Provide the (x, y) coordinate of the cell's center where the given text is located.  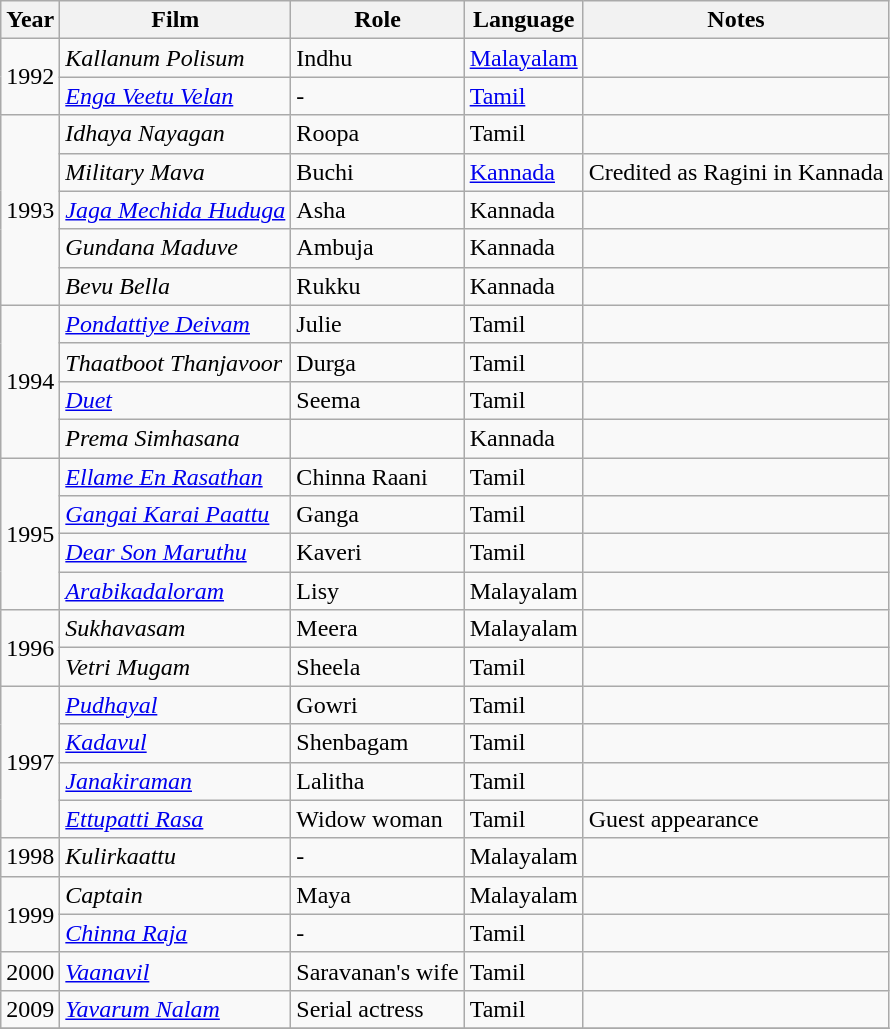
Notes (736, 20)
Kulirkaattu (176, 857)
1998 (30, 857)
Dear Son Maruthu (176, 553)
1997 (30, 762)
Meera (378, 629)
Serial actress (378, 1009)
Ganga (378, 515)
Rukku (378, 286)
Enga Veetu Velan (176, 96)
1996 (30, 648)
1993 (30, 210)
Vaanavil (176, 971)
Kallanum Polisum (176, 58)
Captain (176, 895)
Indhu (378, 58)
Yavarum Nalam (176, 1009)
Widow woman (378, 819)
1999 (30, 914)
Ettupatti Rasa (176, 819)
Roopa (378, 134)
Shenbagam (378, 743)
Asha (378, 210)
1995 (30, 534)
Duet (176, 400)
Film (176, 20)
Thaatboot Thanjavoor (176, 362)
Military Mava (176, 172)
Sheela (378, 667)
Gangai Karai Paattu (176, 515)
Pudhayal (176, 705)
Kaveri (378, 553)
Ambuja (378, 248)
Gundana Maduve (176, 248)
Seema (378, 400)
Durga (378, 362)
Julie (378, 324)
Pondattiye Deivam (176, 324)
Jaga Mechida Huduga (176, 210)
Vetri Mugam (176, 667)
Language (524, 20)
Credited as Ragini in Kannada (736, 172)
Sukhavasam (176, 629)
2009 (30, 1009)
Role (378, 20)
Guest appearance (736, 819)
Prema Simhasana (176, 438)
Buchi (378, 172)
Kadavul (176, 743)
Arabikadaloram (176, 591)
Saravanan's wife (378, 971)
Lisy (378, 591)
Bevu Bella (176, 286)
Idhaya Nayagan (176, 134)
Janakiraman (176, 781)
Chinna Raja (176, 933)
Chinna Raani (378, 477)
1992 (30, 77)
2000 (30, 971)
Year (30, 20)
1994 (30, 381)
Maya (378, 895)
Ellame En Rasathan (176, 477)
Gowri (378, 705)
Lalitha (378, 781)
